Scan for the cell matching the given text and deliver its (X, Y) coordinate at center. 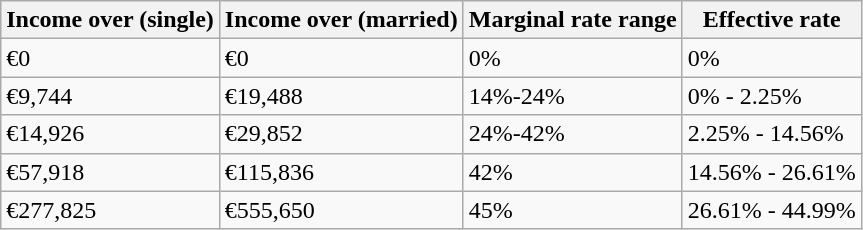
2.25% - 14.56% (772, 134)
Effective rate (772, 20)
€115,836 (341, 172)
42% (572, 172)
Income over (married) (341, 20)
€29,852 (341, 134)
€14,926 (110, 134)
Marginal rate range (572, 20)
€57,918 (110, 172)
26.61% - 44.99% (772, 210)
14.56% - 26.61% (772, 172)
€277,825 (110, 210)
Income over (single) (110, 20)
€19,488 (341, 96)
€555,650 (341, 210)
€9,744 (110, 96)
0% - 2.25% (772, 96)
24%-42% (572, 134)
45% (572, 210)
14%-24% (572, 96)
